Scan for the cell matching the given text and deliver its (x, y) coordinate at center. 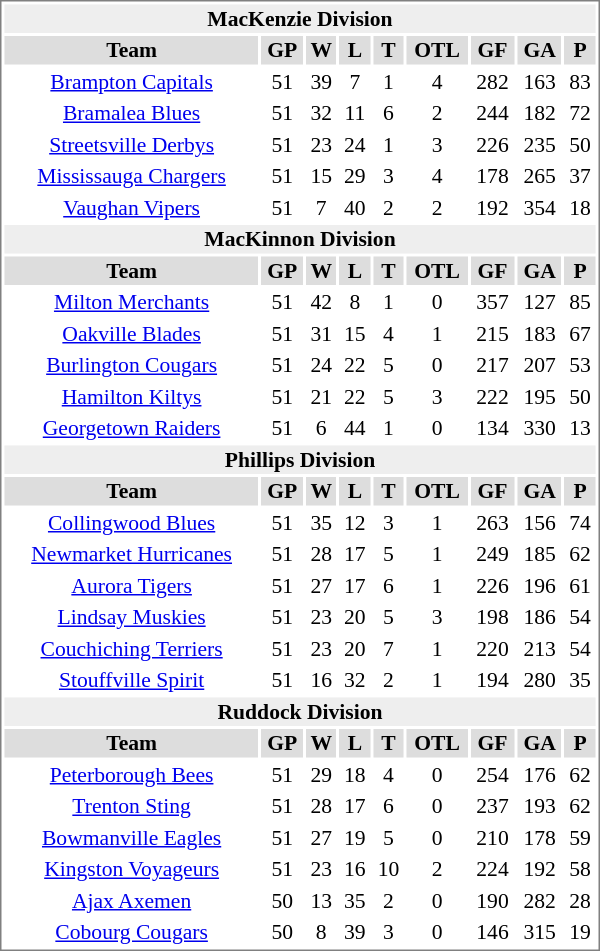
37 (580, 176)
Hamilton Kiltys (131, 396)
Mississauga Chargers (131, 176)
185 (540, 554)
Collingwood Blues (131, 522)
156 (540, 522)
134 (492, 428)
220 (492, 648)
357 (492, 302)
176 (540, 774)
193 (540, 806)
213 (540, 648)
210 (492, 838)
Georgetown Raiders (131, 428)
244 (492, 113)
44 (356, 428)
315 (540, 932)
21 (322, 396)
11 (356, 113)
Trenton Sting (131, 806)
237 (492, 806)
Ajax Axemen (131, 900)
183 (540, 334)
Aurora Tigers (131, 586)
217 (492, 365)
280 (540, 680)
196 (540, 586)
61 (580, 586)
59 (580, 838)
Cobourg Cougars (131, 932)
10 (388, 869)
74 (580, 522)
127 (540, 302)
Kingston Voyageurs (131, 869)
195 (540, 396)
265 (540, 176)
249 (492, 554)
254 (492, 774)
263 (492, 522)
Vaughan Vipers (131, 208)
67 (580, 334)
224 (492, 869)
Ruddock Division (300, 712)
72 (580, 113)
Newmarket Hurricanes (131, 554)
146 (492, 932)
Bramalea Blues (131, 113)
83 (580, 82)
163 (540, 82)
Peterborough Bees (131, 774)
190 (492, 900)
222 (492, 396)
182 (540, 113)
Milton Merchants (131, 302)
Oakville Blades (131, 334)
Burlington Cougars (131, 365)
85 (580, 302)
MacKinnon Division (300, 239)
207 (540, 365)
40 (356, 208)
235 (540, 144)
194 (492, 680)
198 (492, 617)
215 (492, 334)
330 (540, 428)
Phillips Division (300, 460)
Couchiching Terriers (131, 648)
12 (356, 522)
354 (540, 208)
186 (540, 617)
Brampton Capitals (131, 82)
58 (580, 869)
42 (322, 302)
Streetsville Derbys (131, 144)
53 (580, 365)
31 (322, 334)
MacKenzie Division (300, 18)
Bowmanville Eagles (131, 838)
Lindsay Muskies (131, 617)
Stouffville Spirit (131, 680)
